Find where the given text appears and provide that cell's center as (x, y) coordinate. 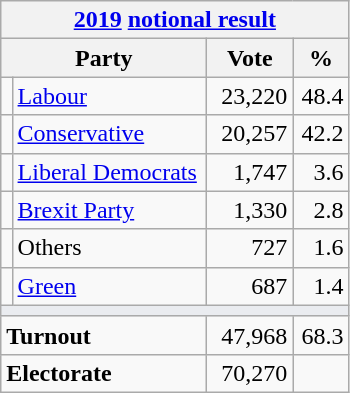
68.3 (321, 335)
70,270 (250, 373)
48.4 (321, 96)
2019 notional result (175, 20)
Brexit Party (110, 210)
Vote (250, 58)
1,330 (250, 210)
42.2 (321, 134)
23,220 (250, 96)
727 (250, 248)
% (321, 58)
2.8 (321, 210)
687 (250, 286)
Electorate (104, 373)
Liberal Democrats (110, 172)
Conservative (110, 134)
20,257 (250, 134)
Others (110, 248)
Green (110, 286)
1.4 (321, 286)
3.6 (321, 172)
Turnout (104, 335)
Party (104, 58)
Labour (110, 96)
1.6 (321, 248)
1,747 (250, 172)
47,968 (250, 335)
